Extract the [x, y] coordinate from the center of the cell holding the provided text.  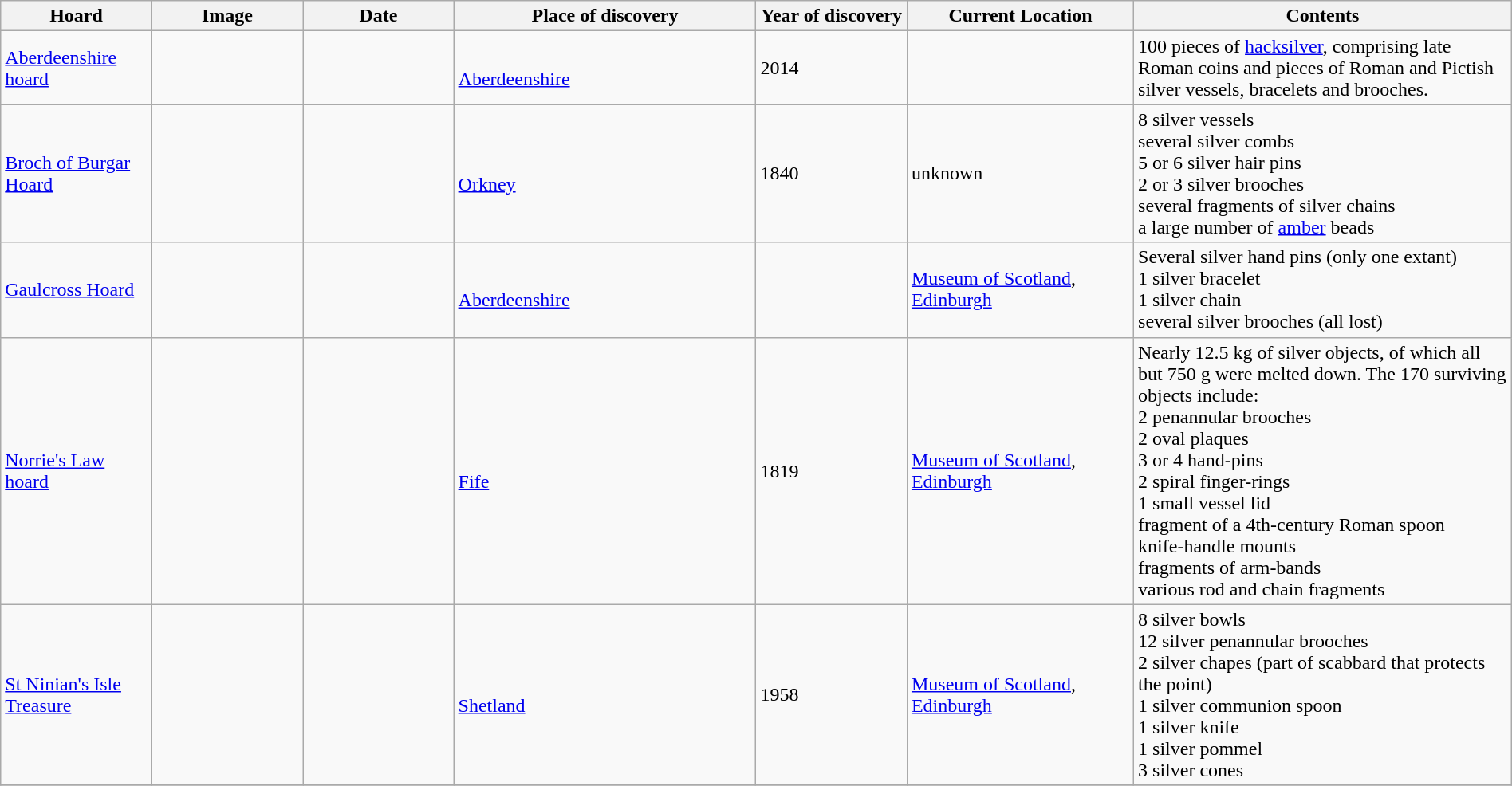
2014 [831, 68]
8 silver vesselsseveral silver combs5 or 6 silver hair pins2 or 3 silver broochesseveral fragments of silver chainsa large number of amber beads [1323, 174]
Aberdeenshire hoard [77, 68]
1819 [831, 470]
Several silver hand pins (only one extant)1 silver bracelet1 silver chainseveral silver brooches (all lost) [1323, 290]
Orkney [604, 174]
Image [226, 16]
Place of discovery [604, 16]
Contents [1323, 16]
Current Location [1020, 16]
Shetland [604, 695]
Broch of Burgar Hoard [77, 174]
Hoard [77, 16]
100 pieces of hacksilver, comprising late Roman coins and pieces of Roman and Pictish silver vessels, bracelets and brooches. [1323, 68]
Fife [604, 470]
1840 [831, 174]
Norrie's Law hoard [77, 470]
Date [378, 16]
1958 [831, 695]
unknown [1020, 174]
Gaulcross Hoard [77, 290]
St Ninian's Isle Treasure [77, 695]
Year of discovery [831, 16]
